Find where the given text appears and provide that cell's center as (X, Y) coordinate. 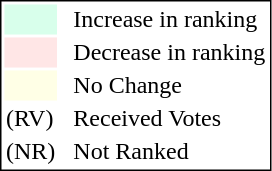
Not Ranked (170, 151)
Increase in ranking (170, 19)
No Change (170, 85)
(RV) (30, 119)
(NR) (30, 151)
Received Votes (170, 119)
Decrease in ranking (170, 53)
